Search for the cell housing the specified text and yield its (x, y) center coordinate. 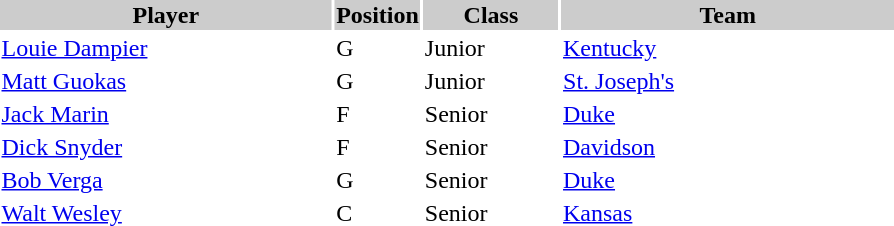
Jack Marin (166, 114)
St. Joseph's (728, 81)
Matt Guokas (166, 81)
Dick Snyder (166, 147)
Louie Dampier (166, 48)
Kentucky (728, 48)
Team (728, 15)
Davidson (728, 147)
Bob Verga (166, 180)
Position (378, 15)
Player (166, 15)
Class (490, 15)
